Scan for the cell matching the given text and deliver its (X, Y) coordinate at center. 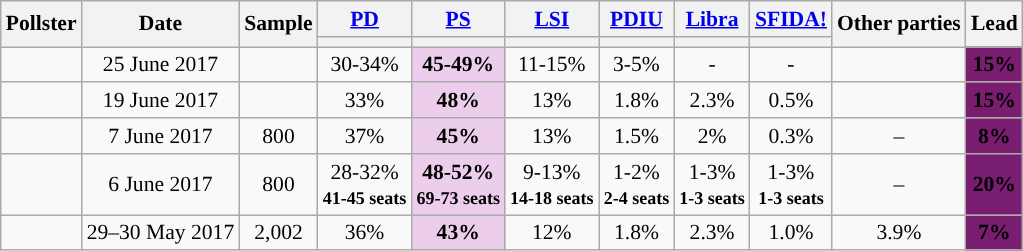
Sample (278, 24)
25 June 2017 (161, 65)
Lead (994, 24)
1.0% (791, 233)
45-49% (458, 65)
6 June 2017 (161, 184)
PDIU (637, 19)
0.3% (791, 136)
2% (712, 136)
48% (458, 101)
29–30 May 2017 (161, 233)
33% (365, 101)
9-13%14-18 seats (552, 184)
0.5% (791, 101)
SFIDA! (791, 19)
36% (365, 233)
3.9% (899, 233)
Date (161, 24)
20% (994, 184)
11-15% (552, 65)
37% (365, 136)
28-32%41-45 seats (365, 184)
3-5% (637, 65)
1.5% (637, 136)
43% (458, 233)
12% (552, 233)
1-2%2-4 seats (637, 184)
7% (994, 233)
19 June 2017 (161, 101)
48-52%69-73 seats (458, 184)
LSI (552, 19)
8% (994, 136)
7 June 2017 (161, 136)
PS (458, 19)
Other parties (899, 24)
2,002 (278, 233)
Libra (712, 19)
PD (365, 19)
Pollster (42, 24)
45% (458, 136)
30-34% (365, 65)
